Output the [x, y] coordinate of the center of the cell containing the given text.  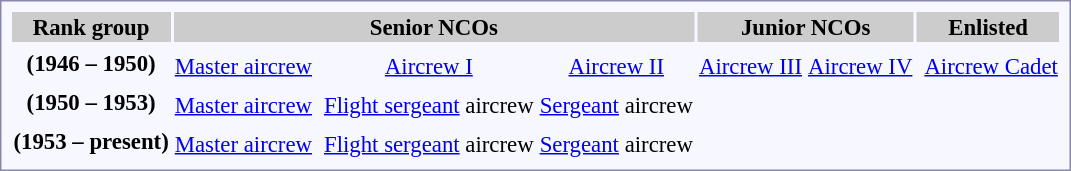
(1946 – 1950) [91, 63]
Enlisted [988, 27]
Aircrew III [750, 66]
Rank group [91, 27]
Aircrew IV [860, 66]
(1950 – 1953) [91, 102]
Aircrew II [616, 66]
Senior NCOs [434, 27]
(1953 – present) [91, 141]
Junior NCOs [805, 27]
Aircrew I [428, 66]
Aircrew Cadet [991, 66]
